Return the (x, y) coordinate for the center point of the cell that contains the specified text.  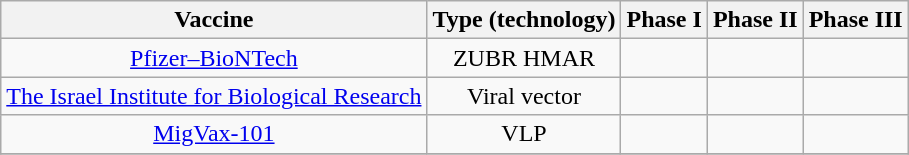
Pfizer–BioNTech (214, 58)
Type (technology) (524, 20)
Vaccine (214, 20)
Phase II (755, 20)
The Israel Institute for Biological Research (214, 96)
Phase III (856, 20)
VLP (524, 134)
MigVax-101 (214, 134)
Viral vector (524, 96)
Phase I (664, 20)
ZUBR HMAR (524, 58)
